Capture the cell that displays the provided text and extract its (x, y) central coordinate. 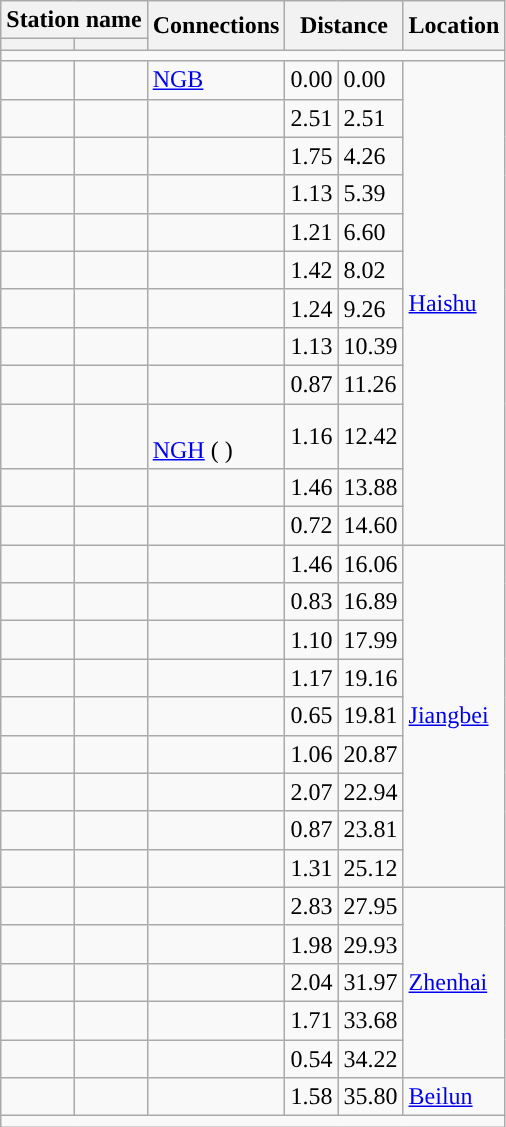
1.31 (312, 868)
1.17 (312, 678)
16.89 (370, 602)
14.60 (370, 526)
Haishu (454, 303)
1.21 (312, 232)
2.83 (312, 906)
Location (454, 26)
8.02 (370, 270)
Beilun (454, 1097)
NGB (216, 80)
1.10 (312, 640)
34.22 (370, 1059)
22.94 (370, 792)
13.88 (370, 488)
4.26 (370, 156)
9.26 (370, 308)
1.75 (312, 156)
33.68 (370, 1020)
Station name (74, 20)
1.71 (312, 1020)
1.16 (312, 436)
19.81 (370, 716)
1.98 (312, 944)
Jiangbei (454, 716)
1.58 (312, 1097)
25.12 (370, 868)
1.06 (312, 754)
Zhenhai (454, 982)
Connections (216, 26)
19.16 (370, 678)
6.60 (370, 232)
0.65 (312, 716)
31.97 (370, 982)
12.42 (370, 436)
11.26 (370, 384)
27.95 (370, 906)
2.07 (312, 792)
35.80 (370, 1097)
2.04 (312, 982)
1.24 (312, 308)
NGH ( ) (216, 436)
29.93 (370, 944)
0.83 (312, 602)
Distance (344, 26)
0.54 (312, 1059)
20.87 (370, 754)
23.81 (370, 830)
0.72 (312, 526)
10.39 (370, 346)
1.42 (312, 270)
17.99 (370, 640)
5.39 (370, 194)
16.06 (370, 564)
